From the cell containing the given text, extract its center point as [x, y] coordinate. 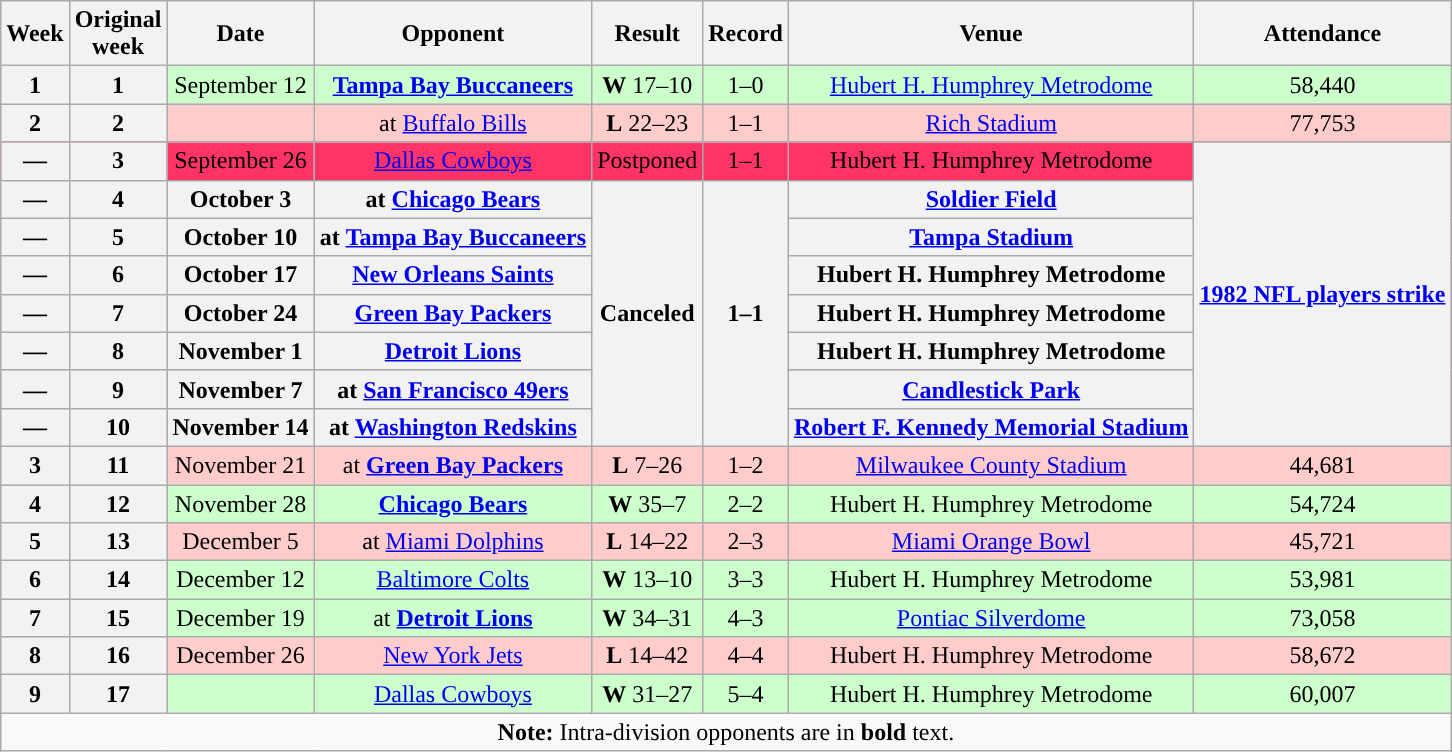
at Miami Dolphins [453, 542]
Candlestick Park [990, 389]
November 21 [240, 465]
1–0 [746, 85]
Detroit Lions [453, 351]
September 26 [240, 161]
58,440 [1322, 85]
Tampa Stadium [990, 237]
W 17–10 [648, 85]
17 [118, 694]
L 14–42 [648, 656]
5–4 [746, 694]
Canceled [648, 313]
14 [118, 580]
11 [118, 465]
L 7–26 [648, 465]
at Tampa Bay Buccaneers [453, 237]
3–3 [746, 580]
1–2 [746, 465]
Pontiac Silverdome [990, 618]
W 35–7 [648, 503]
Date [240, 34]
at Detroit Lions [453, 618]
L 14–22 [648, 542]
15 [118, 618]
Opponent [453, 34]
Miami Orange Bowl [990, 542]
at Washington Redskins [453, 427]
L 22–23 [648, 123]
November 28 [240, 503]
10 [118, 427]
W 31–27 [648, 694]
73,058 [1322, 618]
Rich Stadium [990, 123]
1982 NFL players strike [1322, 294]
December 12 [240, 580]
October 24 [240, 313]
44,681 [1322, 465]
54,724 [1322, 503]
Week [35, 34]
Originalweek [118, 34]
Tampa Bay Buccaneers [453, 85]
12 [118, 503]
Milwaukee County Stadium [990, 465]
45,721 [1322, 542]
November 1 [240, 351]
Robert F. Kennedy Memorial Stadium [990, 427]
December 5 [240, 542]
Record [746, 34]
October 3 [240, 199]
58,672 [1322, 656]
Note: Intra-division opponents are in bold text. [726, 732]
60,007 [1322, 694]
Green Bay Packers [453, 313]
at San Francisco 49ers [453, 389]
Attendance [1322, 34]
New York Jets [453, 656]
at Buffalo Bills [453, 123]
December 19 [240, 618]
13 [118, 542]
Chicago Bears [453, 503]
November 7 [240, 389]
Soldier Field [990, 199]
2–2 [746, 503]
at Chicago Bears [453, 199]
4–4 [746, 656]
Result [648, 34]
4–3 [746, 618]
2–3 [746, 542]
Baltimore Colts [453, 580]
at Green Bay Packers [453, 465]
October 10 [240, 237]
77,753 [1322, 123]
New Orleans Saints [453, 275]
Postponed [648, 161]
December 26 [240, 656]
October 17 [240, 275]
November 14 [240, 427]
W 13–10 [648, 580]
September 12 [240, 85]
53,981 [1322, 580]
W 34–31 [648, 618]
Venue [990, 34]
16 [118, 656]
